Determine the [X, Y] coordinate at the center of the cell enclosing the given text.  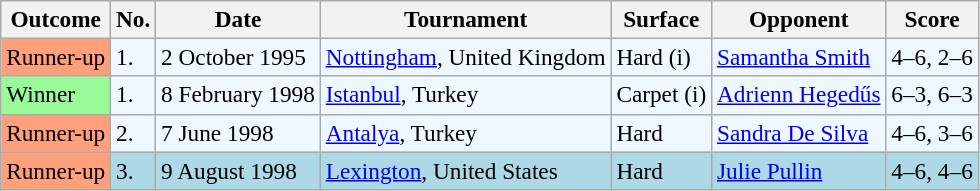
Date [238, 19]
Surface [662, 19]
Samantha Smith [799, 57]
Sandra De Silva [799, 133]
4–6, 2–6 [932, 57]
8 February 1998 [238, 95]
No. [134, 19]
3. [134, 170]
Opponent [799, 19]
Lexington, United States [466, 170]
Nottingham, United Kingdom [466, 57]
Julie Pullin [799, 170]
Antalya, Turkey [466, 133]
Hard (i) [662, 57]
6–3, 6–3 [932, 95]
4–6, 3–6 [932, 133]
Adrienn Hegedűs [799, 95]
7 June 1998 [238, 133]
4–6, 4–6 [932, 170]
Istanbul, Turkey [466, 95]
Tournament [466, 19]
Score [932, 19]
Outcome [56, 19]
Winner [56, 95]
9 August 1998 [238, 170]
Carpet (i) [662, 95]
2. [134, 133]
2 October 1995 [238, 57]
